Detect which cell encompasses the target text, then output its [x, y] center coordinate. 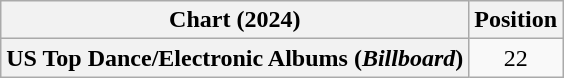
Chart (2024) [235, 20]
22 [516, 58]
Position [516, 20]
US Top Dance/Electronic Albums (Billboard) [235, 58]
